Return the (x, y) coordinate for the center point of the cell that contains the specified text.  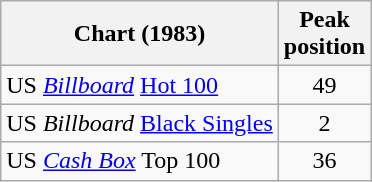
US Billboard Hot 100 (140, 85)
Peakposition (324, 34)
36 (324, 161)
US Billboard Black Singles (140, 123)
US Cash Box Top 100 (140, 161)
Chart (1983) (140, 34)
2 (324, 123)
49 (324, 85)
